Determine the [X, Y] coordinate at the center of the cell enclosing the given text.  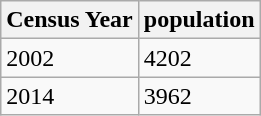
Census Year [70, 20]
2014 [70, 96]
population [199, 20]
3962 [199, 96]
2002 [70, 58]
4202 [199, 58]
